Determine the (x, y) coordinate at the center of the cell enclosing the given text.  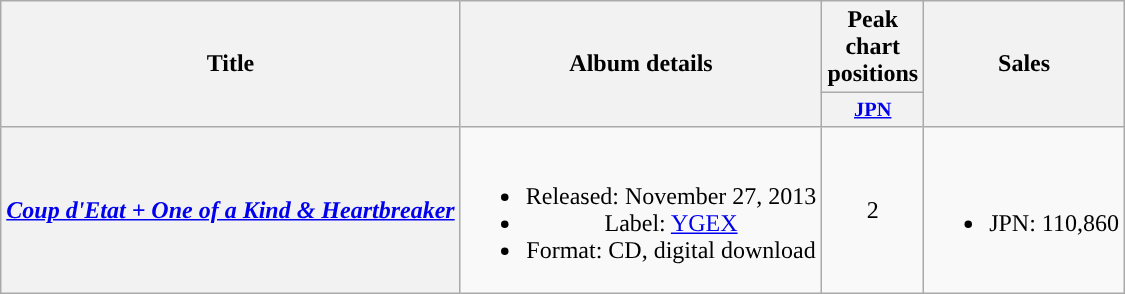
JPN: 110,860 (1024, 210)
Peak chart positions (873, 47)
Title (230, 64)
Album details (641, 64)
Sales (1024, 64)
Released: November 27, 2013Label: YGEXFormat: CD, digital download (641, 210)
Coup d'Etat + One of a Kind & Heartbreaker (230, 210)
JPN (873, 110)
2 (873, 210)
